Scan for the cell matching the given text and deliver its [x, y] coordinate at center. 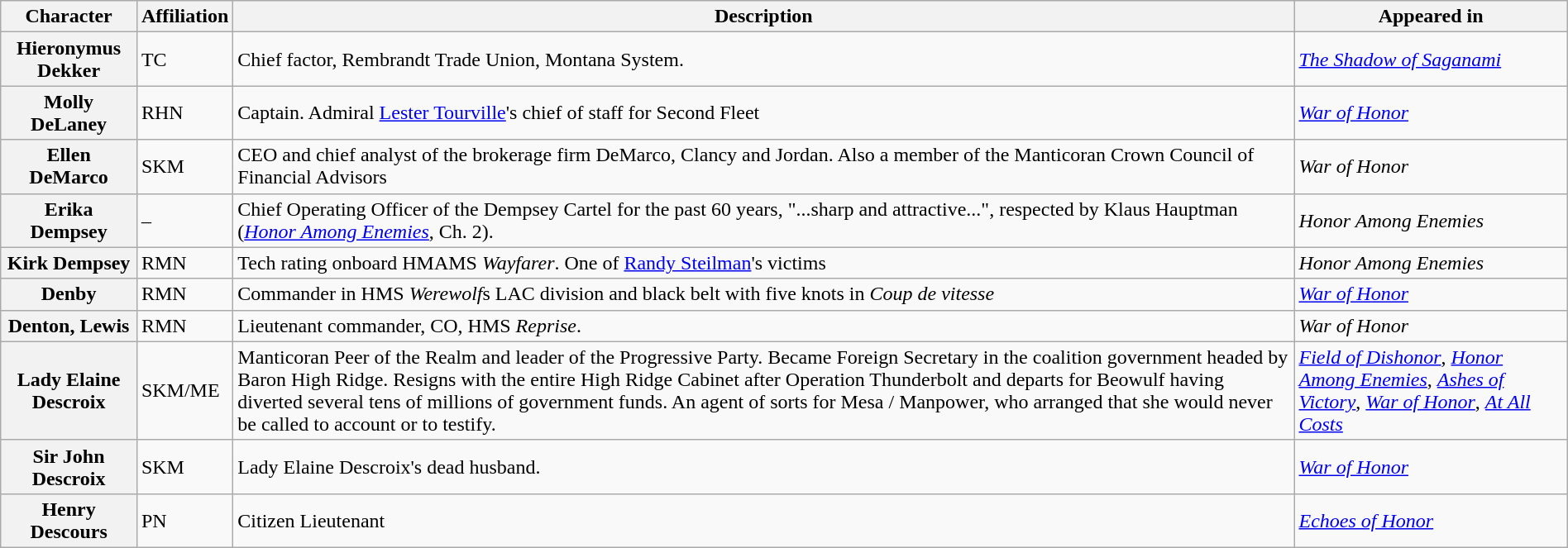
Denby [69, 294]
Molly DeLaney [69, 112]
Appeared in [1431, 17]
Echoes of Honor [1431, 521]
Henry Descours [69, 521]
RHN [184, 112]
Citizen Lieutenant [764, 521]
CEO and chief analyst of the brokerage firm DeMarco, Clancy and Jordan. Also a member of the Manticoran Crown Council of Financial Advisors [764, 167]
SKM/ME [184, 390]
Lady Elaine Descroix [69, 390]
Lieutenant commander, CO, HMS Reprise. [764, 326]
Commander in HMS Werewolfs LAC division and black belt with five knots in Coup de vitesse [764, 294]
Hieronymus Dekker [69, 60]
Field of Dishonor, Honor Among Enemies, Ashes of Victory, War of Honor, At All Costs [1431, 390]
Captain. Admiral Lester Tourville's chief of staff for Second Fleet [764, 112]
Lady Elaine Descroix's dead husband. [764, 466]
Tech rating onboard HMAMS Wayfarer. One of Randy Steilman's victims [764, 263]
TC [184, 60]
Chief factor, Rembrandt Trade Union, Montana System. [764, 60]
Affiliation [184, 17]
Character [69, 17]
Denton, Lewis [69, 326]
Description [764, 17]
Ellen DeMarco [69, 167]
Erika Dempsey [69, 220]
– [184, 220]
Kirk Dempsey [69, 263]
PN [184, 521]
Sir John Descroix [69, 466]
The Shadow of Saganami [1431, 60]
